Scan for the cell matching the given text and deliver its [X, Y] coordinate at center. 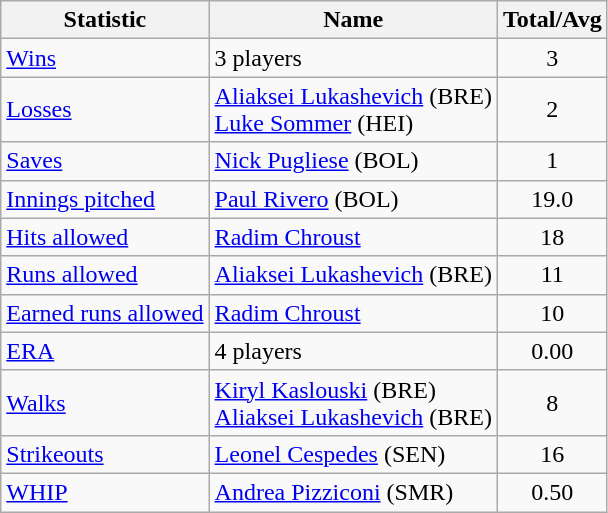
Innings pitched [105, 199]
Nick Pugliese (BOL) [353, 161]
2 [552, 110]
8 [552, 402]
Total/Avg [552, 20]
Saves [105, 161]
Earned runs allowed [105, 313]
18 [552, 237]
Hits allowed [105, 237]
Losses [105, 110]
3 [552, 58]
19.0 [552, 199]
Kiryl Kaslouski (BRE) Aliaksei Lukashevich (BRE) [353, 402]
Leonel Cespedes (SEN) [353, 454]
Strikeouts [105, 454]
Runs allowed [105, 275]
Statistic [105, 20]
ERA [105, 351]
0.00 [552, 351]
0.50 [552, 492]
Aliaksei Lukashevich (BRE) [353, 275]
10 [552, 313]
3 players [353, 58]
WHIP [105, 492]
4 players [353, 351]
Walks [105, 402]
Aliaksei Lukashevich (BRE) Luke Sommer (HEI) [353, 110]
1 [552, 161]
Name [353, 20]
Andrea Pizziconi (SMR) [353, 492]
16 [552, 454]
Paul Rivero (BOL) [353, 199]
Wins [105, 58]
11 [552, 275]
